Identify which cell holds the provided text, then report its (x, y) central coordinate. 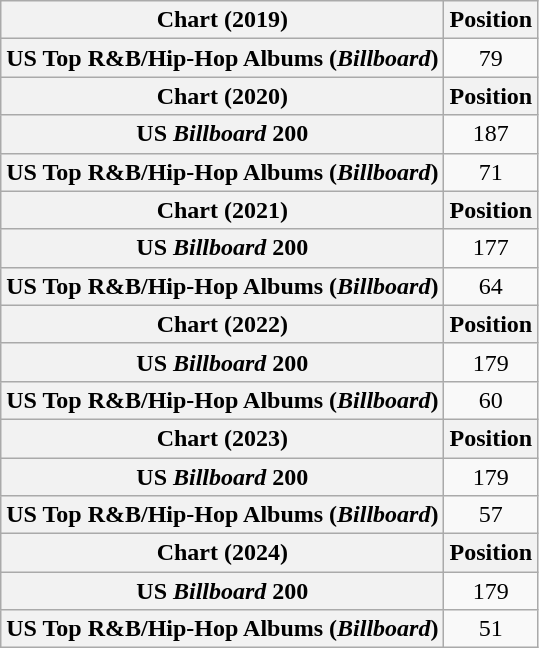
Chart (2019) (222, 20)
79 (491, 58)
57 (491, 515)
60 (491, 400)
187 (491, 134)
Chart (2023) (222, 438)
51 (491, 629)
Chart (2022) (222, 324)
Chart (2020) (222, 96)
64 (491, 286)
71 (491, 172)
Chart (2024) (222, 553)
Chart (2021) (222, 210)
177 (491, 248)
